Scan for the cell matching the given text and deliver its [x, y] coordinate at center. 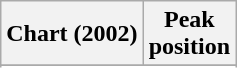
Chart (2002) [72, 34]
Peakposition [189, 34]
